Return the [X, Y] coordinate for the center point of the cell that contains the specified text.  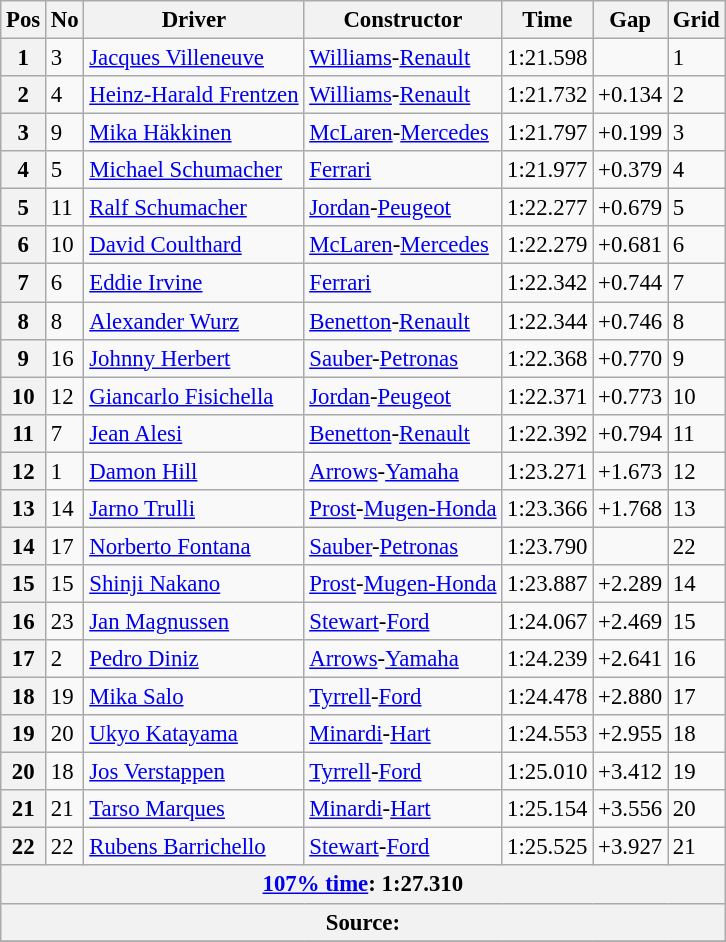
1:25.525 [548, 847]
1:21.977 [548, 170]
Giancarlo Fisichella [194, 396]
Heinz-Harald Frentzen [194, 95]
No [65, 20]
Jos Verstappen [194, 772]
1:23.366 [548, 509]
1:23.887 [548, 584]
+2.955 [630, 734]
Jan Magnussen [194, 621]
Michael Schumacher [194, 170]
1:22.344 [548, 321]
Jarno Trulli [194, 509]
+0.199 [630, 133]
Mika Salo [194, 697]
+0.770 [630, 358]
1:21.797 [548, 133]
Ukyo Katayama [194, 734]
Tarso Marques [194, 809]
+3.927 [630, 847]
+0.681 [630, 245]
+1.768 [630, 509]
+0.794 [630, 433]
+2.469 [630, 621]
+0.134 [630, 95]
Pos [24, 20]
Ralf Schumacher [194, 208]
1:21.732 [548, 95]
23 [65, 621]
1:23.790 [548, 546]
Norberto Fontana [194, 546]
Shinji Nakano [194, 584]
Constructor [403, 20]
1:22.342 [548, 283]
+0.746 [630, 321]
1:24.478 [548, 697]
Time [548, 20]
+0.773 [630, 396]
+3.556 [630, 809]
1:22.368 [548, 358]
+1.673 [630, 471]
1:21.598 [548, 58]
Eddie Irvine [194, 283]
1:24.067 [548, 621]
Damon Hill [194, 471]
+3.412 [630, 772]
1:22.392 [548, 433]
1:25.010 [548, 772]
Source: [363, 922]
Driver [194, 20]
107% time: 1:27.310 [363, 885]
+0.679 [630, 208]
1:23.271 [548, 471]
Rubens Barrichello [194, 847]
Gap [630, 20]
Mika Häkkinen [194, 133]
1:22.371 [548, 396]
Johnny Herbert [194, 358]
1:22.279 [548, 245]
Grid [696, 20]
1:25.154 [548, 809]
1:24.553 [548, 734]
David Coulthard [194, 245]
+0.379 [630, 170]
Alexander Wurz [194, 321]
+0.744 [630, 283]
1:22.277 [548, 208]
+2.641 [630, 659]
Jacques Villeneuve [194, 58]
1:24.239 [548, 659]
Jean Alesi [194, 433]
Pedro Diniz [194, 659]
+2.289 [630, 584]
+2.880 [630, 697]
